Provide the [x, y] coordinate of the cell's center where the given text is located.  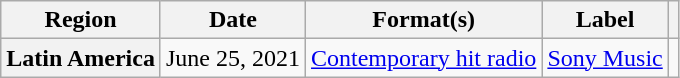
Sony Music [605, 58]
June 25, 2021 [232, 58]
Latin America [81, 58]
Date [232, 20]
Contemporary hit radio [424, 58]
Label [605, 20]
Region [81, 20]
Format(s) [424, 20]
